Output the [x, y] coordinate of the center of the cell containing the given text.  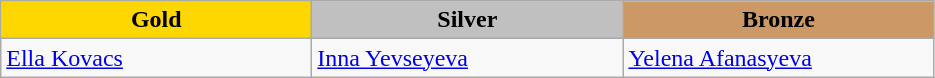
Ella Kovacs [156, 58]
Yelena Afanasyeva [778, 58]
Silver [468, 20]
Bronze [778, 20]
Gold [156, 20]
Inna Yevseyeva [468, 58]
